Detect which cell encompasses the target text, then output its [x, y] center coordinate. 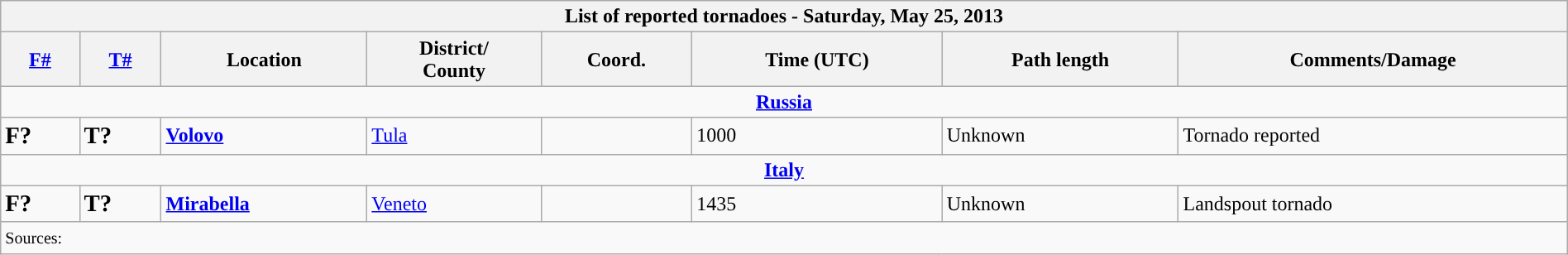
Tornado reported [1373, 136]
Landspout tornado [1373, 204]
Veneto [454, 204]
List of reported tornadoes - Saturday, May 25, 2013 [784, 17]
Sources: [784, 238]
Path length [1060, 60]
T# [121, 60]
District/County [454, 60]
Russia [784, 102]
Volovo [265, 136]
Tula [454, 136]
F# [40, 60]
Location [265, 60]
Comments/Damage [1373, 60]
Mirabella [265, 204]
1000 [817, 136]
1435 [817, 204]
Italy [784, 170]
Time (UTC) [817, 60]
Coord. [616, 60]
